Return the [X, Y] coordinate for the center point of the cell that contains the specified text.  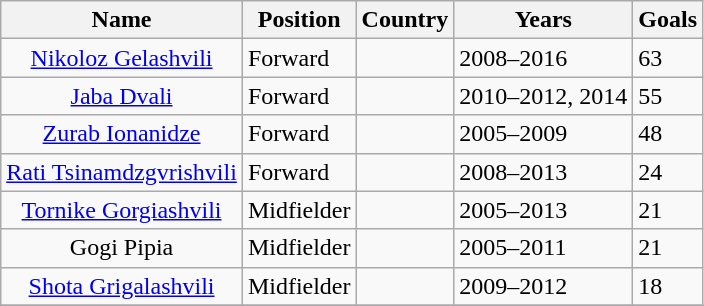
48 [668, 134]
Country [405, 20]
18 [668, 286]
2005–2013 [544, 210]
Goals [668, 20]
Nikoloz Gelashvili [122, 58]
2008–2016 [544, 58]
2009–2012 [544, 286]
Tornike Gorgiashvili [122, 210]
Rati Tsinamdzgvrishvili [122, 172]
Name [122, 20]
2005–2009 [544, 134]
2010–2012, 2014 [544, 96]
Position [299, 20]
24 [668, 172]
2005–2011 [544, 248]
Years [544, 20]
Zurab Ionanidze [122, 134]
55 [668, 96]
2008–2013 [544, 172]
Jaba Dvali [122, 96]
63 [668, 58]
Shota Grigalashvili [122, 286]
Gogi Pipia [122, 248]
